Return the [X, Y] coordinate for the center point of the cell that contains the specified text.  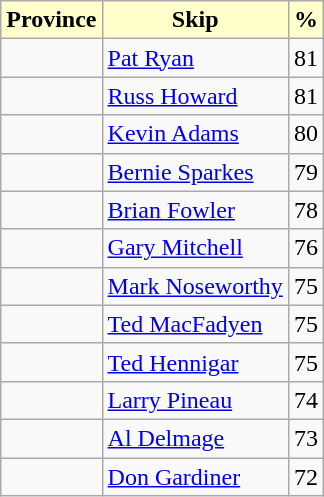
Brian Fowler [195, 210]
Larry Pineau [195, 400]
Gary Mitchell [195, 248]
Ted MacFadyen [195, 324]
74 [306, 400]
Pat Ryan [195, 58]
Province [52, 20]
73 [306, 438]
80 [306, 134]
79 [306, 172]
Don Gardiner [195, 477]
Ted Hennigar [195, 362]
76 [306, 248]
Russ Howard [195, 96]
Bernie Sparkes [195, 172]
Kevin Adams [195, 134]
% [306, 20]
Mark Noseworthy [195, 286]
Skip [195, 20]
72 [306, 477]
78 [306, 210]
Al Delmage [195, 438]
